Locate the cell with the specified text and output its [X, Y] center coordinate. 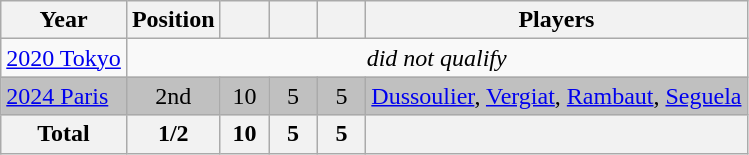
1/2 [173, 134]
2024 Paris [64, 96]
2nd [173, 96]
Players [556, 20]
Year [64, 20]
2020 Tokyo [64, 58]
Position [173, 20]
did not qualify [436, 58]
Dussoulier, Vergiat, Rambaut, Seguela [556, 96]
Total [64, 134]
